For the text-containing cell, return its midpoint in [X, Y] coordinate format. 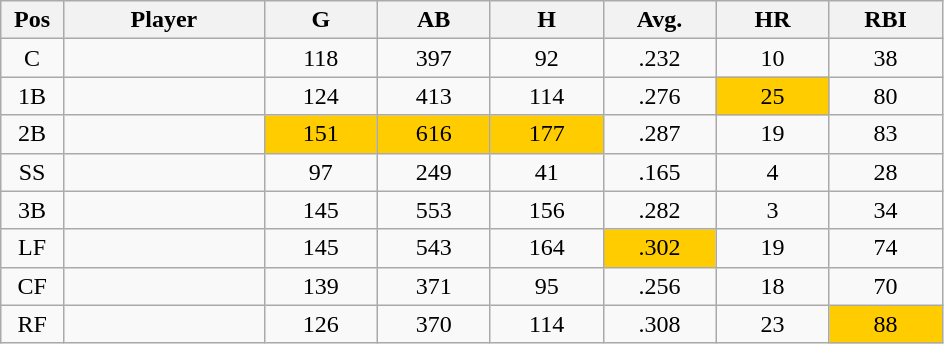
41 [546, 172]
2B [32, 134]
139 [320, 286]
38 [886, 58]
1B [32, 96]
RF [32, 324]
124 [320, 96]
413 [434, 96]
74 [886, 248]
.165 [660, 172]
371 [434, 286]
177 [546, 134]
H [546, 20]
553 [434, 210]
95 [546, 286]
.232 [660, 58]
156 [546, 210]
SS [32, 172]
126 [320, 324]
370 [434, 324]
Player [164, 20]
Avg. [660, 20]
CF [32, 286]
28 [886, 172]
18 [772, 286]
.308 [660, 324]
3 [772, 210]
RBI [886, 20]
97 [320, 172]
.282 [660, 210]
C [32, 58]
AB [434, 20]
164 [546, 248]
70 [886, 286]
HR [772, 20]
.287 [660, 134]
34 [886, 210]
23 [772, 324]
3B [32, 210]
.256 [660, 286]
.302 [660, 248]
80 [886, 96]
397 [434, 58]
83 [886, 134]
LF [32, 248]
.276 [660, 96]
151 [320, 134]
543 [434, 248]
Pos [32, 20]
616 [434, 134]
118 [320, 58]
249 [434, 172]
92 [546, 58]
88 [886, 324]
4 [772, 172]
10 [772, 58]
G [320, 20]
25 [772, 96]
